Output the [x, y] coordinate of the center of the cell containing the given text.  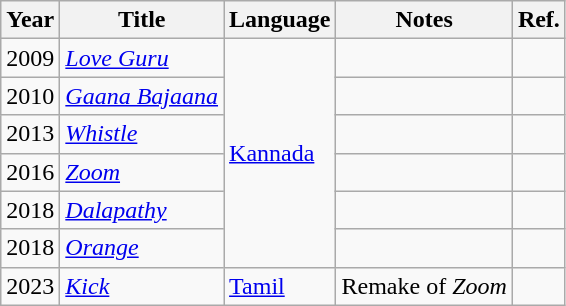
Remake of Zoom [424, 286]
Tamil [280, 286]
2023 [30, 286]
Orange [142, 248]
2013 [30, 134]
2016 [30, 172]
Kannada [280, 153]
Ref. [538, 20]
Kick [142, 286]
Notes [424, 20]
Love Guru [142, 58]
Whistle [142, 134]
Dalapathy [142, 210]
2010 [30, 96]
Title [142, 20]
Gaana Bajaana [142, 96]
Year [30, 20]
Zoom [142, 172]
Language [280, 20]
2009 [30, 58]
